Search for the cell housing the specified text and yield its (x, y) center coordinate. 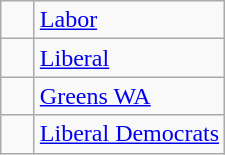
Liberal Democrats (129, 134)
Labor (129, 20)
Greens WA (129, 96)
Liberal (129, 58)
